Output the (x, y) coordinate of the center of the cell containing the given text.  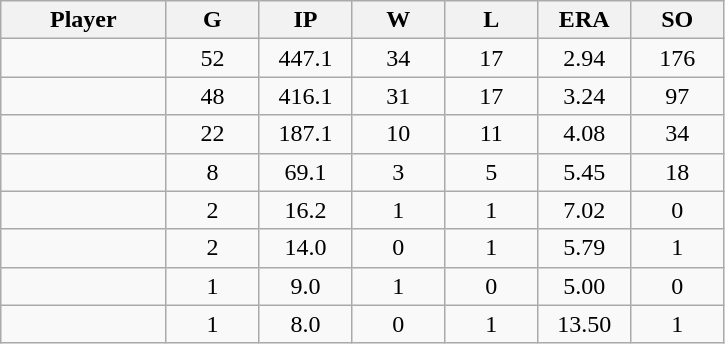
SO (678, 20)
11 (492, 134)
4.08 (584, 134)
3.24 (584, 96)
187.1 (306, 134)
5.45 (584, 172)
G (212, 20)
97 (678, 96)
18 (678, 172)
16.2 (306, 210)
Player (84, 20)
8 (212, 172)
31 (398, 96)
48 (212, 96)
14.0 (306, 248)
9.0 (306, 286)
52 (212, 58)
7.02 (584, 210)
416.1 (306, 96)
3 (398, 172)
5.79 (584, 248)
8.0 (306, 324)
5.00 (584, 286)
2.94 (584, 58)
W (398, 20)
447.1 (306, 58)
5 (492, 172)
13.50 (584, 324)
L (492, 20)
10 (398, 134)
22 (212, 134)
176 (678, 58)
69.1 (306, 172)
IP (306, 20)
ERA (584, 20)
